From the cell containing the given text, extract its center point as [x, y] coordinate. 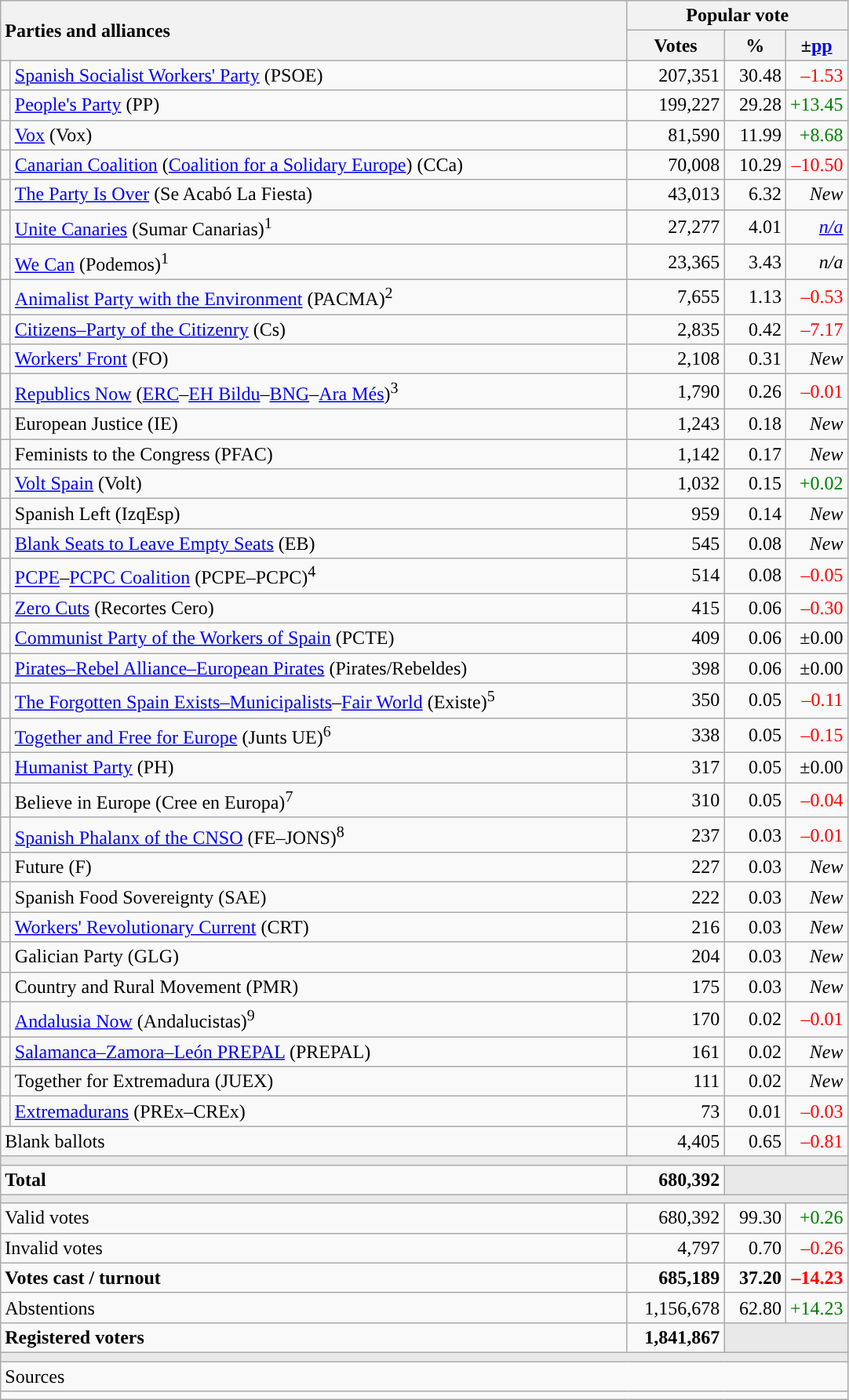
Parties and alliances [314, 31]
Volt Spain (Volt) [319, 484]
–0.05 [816, 576]
199,227 [676, 105]
545 [676, 544]
0.65 [755, 1141]
European Justice (IE) [319, 424]
1,156,678 [676, 1307]
Republics Now (ERC–EH Bildu–BNG–Ara Més)3 [319, 392]
–7.17 [816, 329]
–14.23 [816, 1278]
% [755, 45]
Canarian Coalition (Coalition for a Solidary Europe) (CCa) [319, 165]
Vox (Vox) [319, 135]
350 [676, 701]
People's Party (PP) [319, 105]
29.28 [755, 105]
Total [314, 1180]
–0.53 [816, 296]
–0.15 [816, 736]
+13.45 [816, 105]
Abstentions [314, 1307]
Communist Party of the Workers of Spain (PCTE) [319, 638]
PCPE–PCPC Coalition (PCPE–PCPC)4 [319, 576]
11.99 [755, 135]
The Party Is Over (Se Acabó La Fiesta) [319, 195]
Votes cast / turnout [314, 1278]
1,841,867 [676, 1337]
222 [676, 897]
0.15 [755, 484]
0.42 [755, 329]
Believe in Europe (Cree en Europa)7 [319, 800]
207,351 [676, 75]
7,655 [676, 296]
Animalist Party with the Environment (PACMA)2 [319, 296]
4.01 [755, 227]
Valid votes [314, 1218]
Votes [676, 45]
Andalusia Now (Andalucistas)9 [319, 1020]
We Can (Podemos)1 [319, 262]
Blank ballots [314, 1141]
+8.68 [816, 135]
1,790 [676, 392]
Registered voters [314, 1337]
338 [676, 736]
–1.53 [816, 75]
10.29 [755, 165]
0.18 [755, 424]
Workers' Revolutionary Current (CRT) [319, 927]
1.13 [755, 296]
62.80 [755, 1307]
175 [676, 987]
Zero Cuts (Recortes Cero) [319, 608]
0.26 [755, 392]
Together and Free for Europe (Junts UE)6 [319, 736]
37.20 [755, 1278]
+0.26 [816, 1218]
161 [676, 1052]
The Forgotten Spain Exists–Municipalists–Fair World (Existe)5 [319, 701]
73 [676, 1111]
0.70 [755, 1248]
237 [676, 835]
310 [676, 800]
216 [676, 927]
Workers' Front (FO) [319, 359]
+14.23 [816, 1307]
685,189 [676, 1278]
3.43 [755, 262]
Together for Extremadura (JUEX) [319, 1082]
398 [676, 668]
–0.04 [816, 800]
170 [676, 1020]
30.48 [755, 75]
2,108 [676, 359]
317 [676, 768]
204 [676, 957]
6.32 [755, 195]
1,032 [676, 484]
Spanish Left (IzqEsp) [319, 514]
Blank Seats to Leave Empty Seats (EB) [319, 544]
Popular vote [738, 16]
+0.02 [816, 484]
Salamanca–Zamora–León PREPAL (PREPAL) [319, 1052]
–10.50 [816, 165]
1,142 [676, 454]
2,835 [676, 329]
0.17 [755, 454]
Unite Canaries (Sumar Canarias)1 [319, 227]
27,277 [676, 227]
81,590 [676, 135]
0.31 [755, 359]
43,013 [676, 195]
Spanish Socialist Workers' Party (PSOE) [319, 75]
Invalid votes [314, 1248]
±pp [816, 45]
–0.26 [816, 1248]
Country and Rural Movement (PMR) [319, 987]
1,243 [676, 424]
959 [676, 514]
–0.11 [816, 701]
514 [676, 576]
Sources [424, 1376]
409 [676, 638]
Galician Party (GLG) [319, 957]
415 [676, 608]
Humanist Party (PH) [319, 768]
0.01 [755, 1111]
–0.03 [816, 1111]
Spanish Food Sovereignty (SAE) [319, 897]
4,405 [676, 1141]
4,797 [676, 1248]
99.30 [755, 1218]
Extremadurans (PREx–CREx) [319, 1111]
111 [676, 1082]
Pirates–Rebel Alliance–European Pirates (Pirates/Rebeldes) [319, 668]
Citizens–Party of the Citizenry (Cs) [319, 329]
–0.81 [816, 1141]
Future (F) [319, 867]
Spanish Phalanx of the CNSO (FE–JONS)8 [319, 835]
70,008 [676, 165]
–0.30 [816, 608]
0.14 [755, 514]
227 [676, 867]
Feminists to the Congress (PFAC) [319, 454]
23,365 [676, 262]
